Capture the cell that displays the provided text and extract its [X, Y] central coordinate. 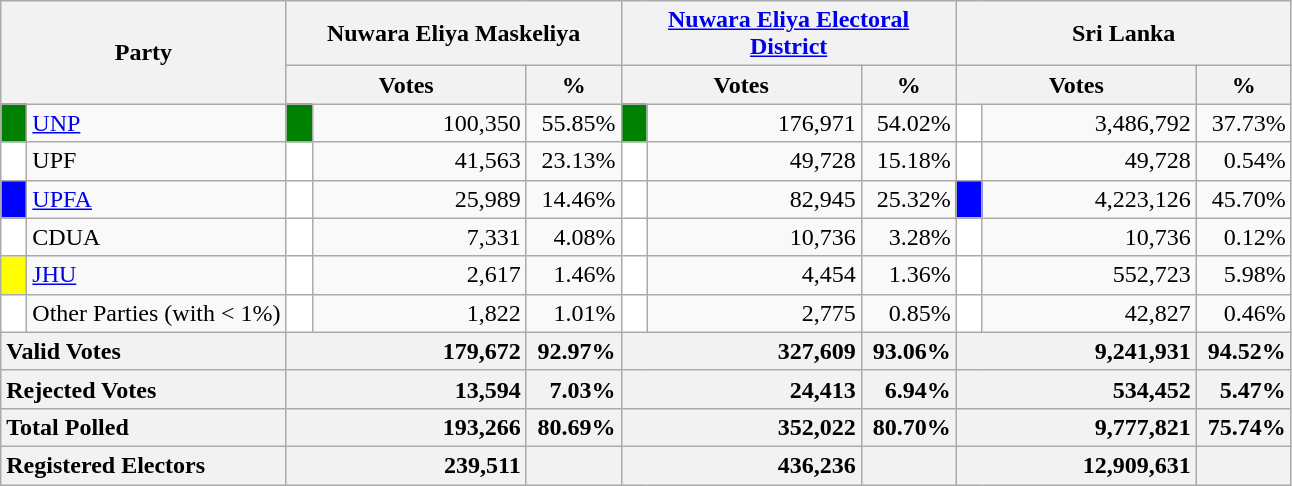
Total Polled [144, 427]
55.85% [574, 123]
0.12% [1244, 237]
2,617 [419, 275]
9,777,821 [1076, 427]
100,350 [419, 123]
4.08% [574, 237]
534,452 [1076, 389]
176,971 [754, 123]
82,945 [754, 199]
Other Parties (with < 1%) [156, 313]
13,594 [406, 389]
9,241,931 [1076, 351]
37.73% [1244, 123]
93.06% [908, 351]
45.70% [1244, 199]
25.32% [908, 199]
Registered Electors [144, 465]
80.70% [908, 427]
41,563 [419, 161]
12,909,631 [1076, 465]
Valid Votes [144, 351]
7.03% [574, 389]
Nuwara Eliya Electoral District [788, 34]
Nuwara Eliya Maskeliya [454, 34]
0.46% [1244, 313]
5.47% [1244, 389]
0.85% [908, 313]
327,609 [741, 351]
1.01% [574, 313]
42,827 [1089, 313]
75.74% [1244, 427]
UNP [156, 123]
2,775 [754, 313]
3.28% [908, 237]
7,331 [419, 237]
1,822 [419, 313]
193,266 [406, 427]
Sri Lanka [1124, 34]
0.54% [1244, 161]
Rejected Votes [144, 389]
179,672 [406, 351]
92.97% [574, 351]
1.36% [908, 275]
JHU [156, 275]
552,723 [1089, 275]
CDUA [156, 237]
239,511 [406, 465]
6.94% [908, 389]
15.18% [908, 161]
4,454 [754, 275]
UPF [156, 161]
24,413 [741, 389]
4,223,126 [1089, 199]
352,022 [741, 427]
1.46% [574, 275]
UPFA [156, 199]
436,236 [741, 465]
Party [144, 52]
3,486,792 [1089, 123]
80.69% [574, 427]
25,989 [419, 199]
23.13% [574, 161]
14.46% [574, 199]
94.52% [1244, 351]
54.02% [908, 123]
5.98% [1244, 275]
